Extract the (X, Y) coordinate from the center of the cell holding the provided text.  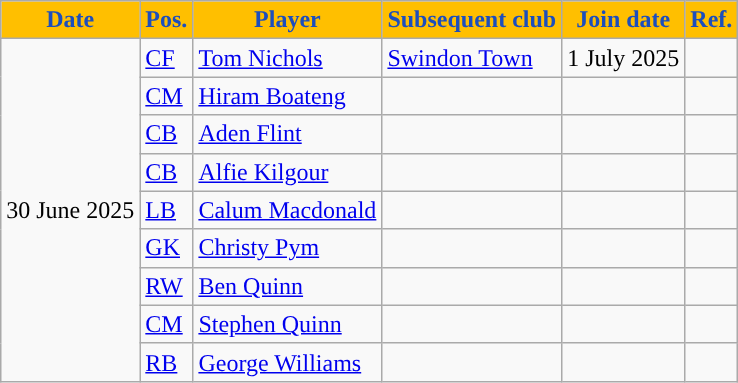
Christy Pym (288, 248)
Ben Quinn (288, 286)
RW (166, 286)
Player (288, 20)
Alfie Kilgour (288, 172)
LB (166, 210)
Hiram Boateng (288, 96)
Aden Flint (288, 134)
Swindon Town (472, 58)
Stephen Quinn (288, 324)
RB (166, 362)
Join date (624, 20)
1 July 2025 (624, 58)
Date (70, 20)
Calum Macdonald (288, 210)
CF (166, 58)
George Williams (288, 362)
Subsequent club (472, 20)
Ref. (712, 20)
GK (166, 248)
Tom Nichols (288, 58)
Pos. (166, 20)
30 June 2025 (70, 210)
